Provide the (X, Y) coordinate of the cell's center where the given text is located.  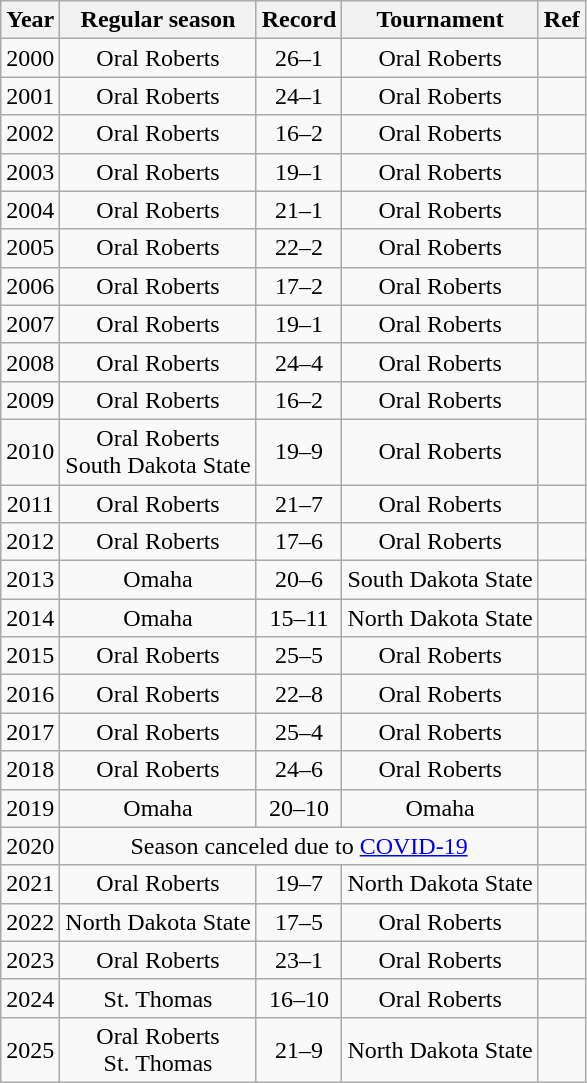
25–4 (299, 732)
17–6 (299, 542)
2021 (30, 884)
2023 (30, 960)
16–10 (299, 998)
2022 (30, 922)
17–5 (299, 922)
26–1 (299, 58)
2001 (30, 96)
22–2 (299, 248)
21–9 (299, 1050)
2024 (30, 998)
17–2 (299, 286)
2000 (30, 58)
Season canceled due to COVID-19 (299, 846)
2016 (30, 694)
2006 (30, 286)
2009 (30, 400)
Record (299, 20)
21–7 (299, 503)
2025 (30, 1050)
2017 (30, 732)
21–1 (299, 210)
Tournament (440, 20)
2020 (30, 846)
2008 (30, 362)
15–11 (299, 618)
St. Thomas (158, 998)
24–4 (299, 362)
Year (30, 20)
2007 (30, 324)
2019 (30, 808)
2010 (30, 452)
2005 (30, 248)
24–6 (299, 770)
2012 (30, 542)
2013 (30, 580)
2003 (30, 172)
22–8 (299, 694)
2011 (30, 503)
South Dakota State (440, 580)
2004 (30, 210)
2015 (30, 656)
2014 (30, 618)
19–7 (299, 884)
Oral RobertsSt. Thomas (158, 1050)
24–1 (299, 96)
20–6 (299, 580)
Ref (562, 20)
Regular season (158, 20)
Oral RobertsSouth Dakota State (158, 452)
20–10 (299, 808)
25–5 (299, 656)
23–1 (299, 960)
19–9 (299, 452)
2002 (30, 134)
2018 (30, 770)
